Pinpoint the cell where the given text exists, returning its [X, Y] midpoint coordinate. 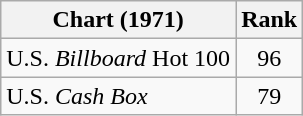
U.S. Billboard Hot 100 [118, 58]
96 [270, 58]
79 [270, 96]
Chart (1971) [118, 20]
Rank [270, 20]
U.S. Cash Box [118, 96]
